Pinpoint the cell where the given text exists, returning its [X, Y] midpoint coordinate. 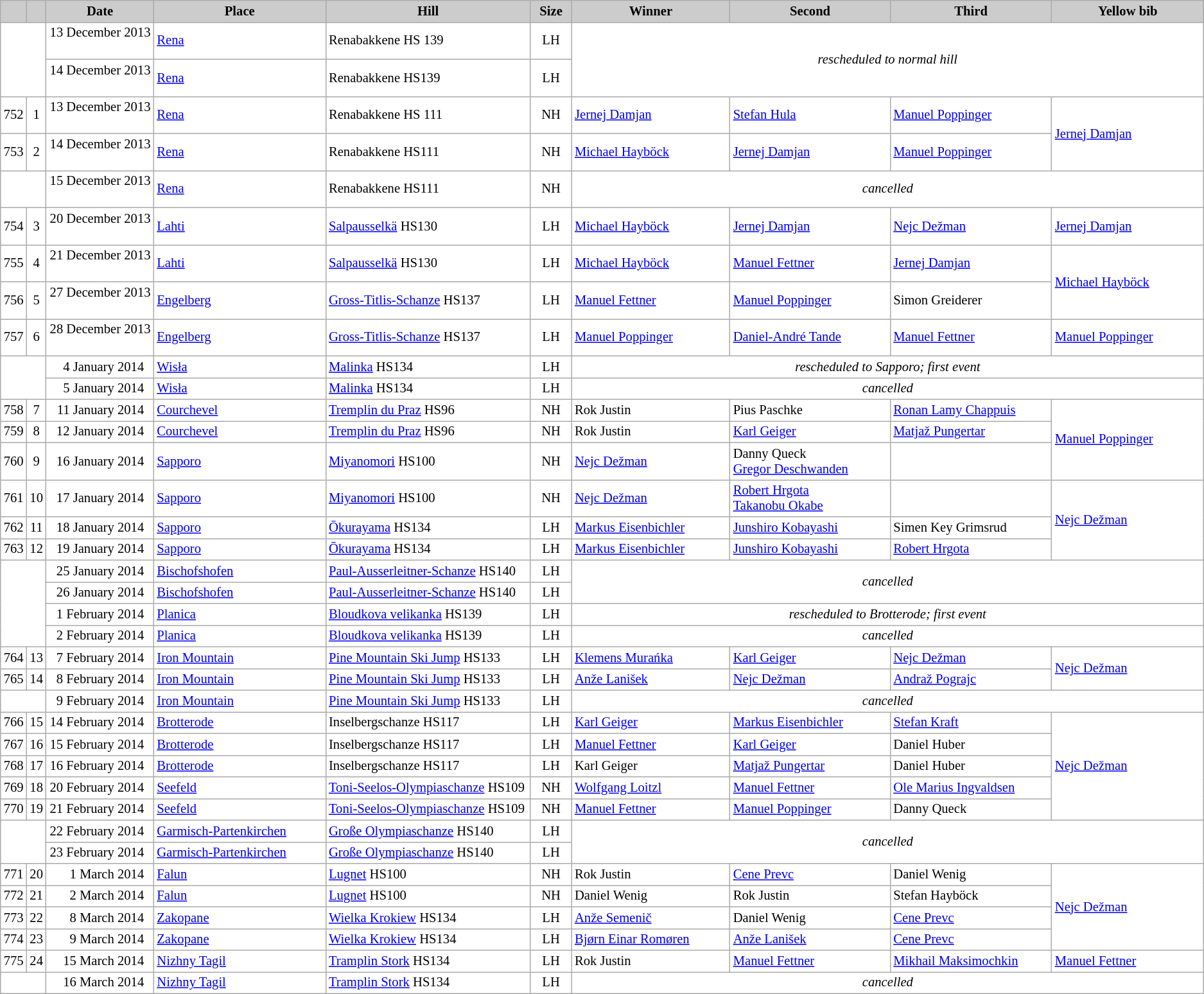
23 February 2014 [100, 853]
27 December 2013 [100, 300]
Klemens Murańka [651, 658]
8 February 2014 [100, 679]
5 January 2014 [100, 388]
753 [14, 152]
22 [36, 918]
775 [14, 961]
771 [14, 874]
10 [36, 498]
772 [14, 896]
Winner [651, 11]
12 January 2014 [100, 432]
7 [36, 410]
764 [14, 658]
Hill [428, 11]
20 February 2014 [100, 788]
Third [971, 11]
4 January 2014 [100, 367]
20 December 2013 [100, 226]
14 February 2014 [100, 722]
3 [36, 226]
Simon Greiderer [971, 300]
6 [36, 337]
773 [14, 918]
14 [36, 679]
rescheduled to normal hill [887, 59]
9 [36, 461]
759 [14, 432]
15 December 2013 [100, 189]
768 [14, 766]
9 February 2014 [100, 701]
Stefan Kraft [971, 722]
Robert Hrgota [971, 549]
Second [810, 11]
Renabakkene HS 111 [428, 115]
22 February 2014 [100, 831]
8 [36, 432]
12 [36, 549]
19 [36, 809]
Wolfgang Loitzl [651, 788]
Robert Hrgota Takanobu Okabe [810, 498]
769 [14, 788]
11 January 2014 [100, 410]
Renabakkene HS 139 [428, 40]
7 February 2014 [100, 658]
766 [14, 722]
Stefan Hayböck [971, 896]
752 [14, 115]
Andraž Pograjc [971, 679]
18 [36, 788]
767 [14, 744]
16 January 2014 [100, 461]
Danny Queck Gregor Deschwanden [810, 461]
26 January 2014 [100, 593]
15 February 2014 [100, 744]
9 March 2014 [100, 939]
23 [36, 939]
1 [36, 115]
19 January 2014 [100, 549]
758 [14, 410]
24 [36, 961]
18 January 2014 [100, 527]
Ronan Lamy Chappuis [971, 410]
Bjørn Einar Romøren [651, 939]
763 [14, 549]
774 [14, 939]
Mikhail Maksimochkin [971, 961]
Pius Paschke [810, 410]
20 [36, 874]
17 [36, 766]
21 [36, 896]
15 [36, 722]
770 [14, 809]
rescheduled to Brotterode; first event [887, 615]
765 [14, 679]
Ole Marius Ingvaldsen [971, 788]
16 [36, 744]
Renabakkene HS139 [428, 78]
8 March 2014 [100, 918]
13 [36, 658]
2 March 2014 [100, 896]
15 March 2014 [100, 961]
Date [100, 11]
16 February 2014 [100, 766]
Place [240, 11]
1 March 2014 [100, 874]
Yellow bib [1128, 11]
2 February 2014 [100, 636]
756 [14, 300]
25 January 2014 [100, 571]
11 [36, 527]
762 [14, 527]
4 [36, 263]
755 [14, 263]
760 [14, 461]
754 [14, 226]
2 [36, 152]
Size [551, 11]
16 March 2014 [100, 982]
Anže Semenič [651, 918]
17 January 2014 [100, 498]
1 February 2014 [100, 615]
Simen Key Grimsrud [971, 527]
21 December 2013 [100, 263]
21 February 2014 [100, 809]
757 [14, 337]
761 [14, 498]
rescheduled to Sapporo; first event [887, 367]
Danny Queck [971, 809]
28 December 2013 [100, 337]
5 [36, 300]
Stefan Hula [810, 115]
Daniel-André Tande [810, 337]
